For the text-containing cell, return its midpoint in [X, Y] coordinate format. 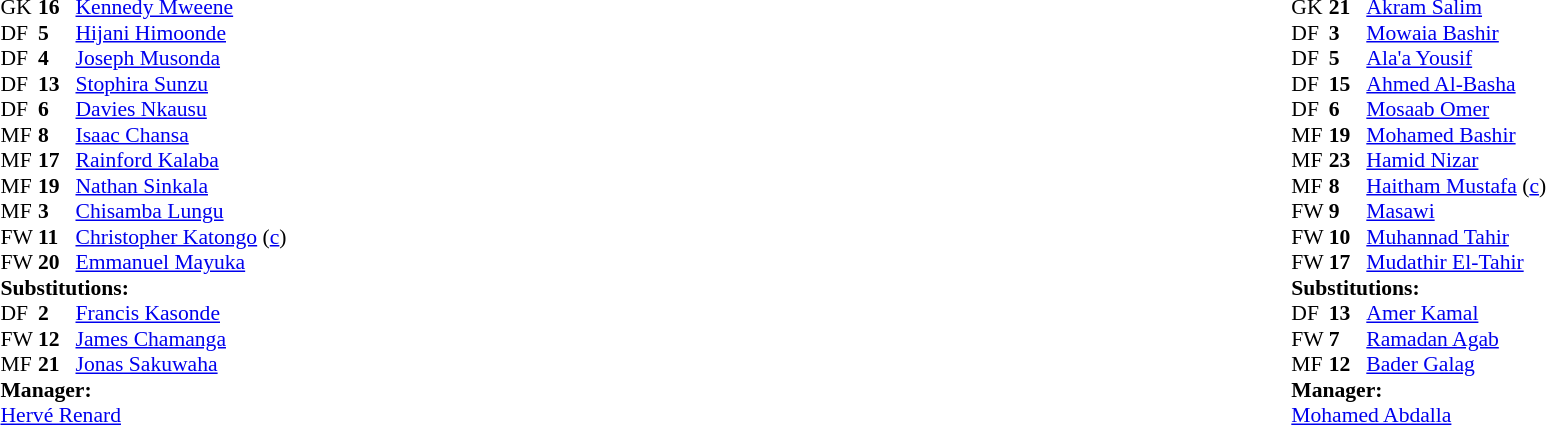
Stophira Sunzu [182, 84]
Isaac Chansa [182, 135]
4 [57, 59]
Mohamed Bashir [1456, 135]
Ramadan Agab [1456, 339]
9 [1348, 211]
James Chamanga [182, 339]
Chisamba Lungu [182, 211]
Davies Nkausu [182, 109]
Mudathir El-Tahir [1456, 263]
15 [1348, 84]
21 [57, 365]
Christopher Katongo (c) [182, 237]
20 [57, 263]
Mosaab Omer [1456, 109]
Amer Kamal [1456, 313]
Francis Kasonde [182, 313]
Nathan Sinkala [182, 186]
Jonas Sakuwaha [182, 365]
7 [1348, 339]
Bader Galag [1456, 365]
23 [1348, 161]
Hijani Himoonde [182, 33]
2 [57, 313]
Ala'a Yousif [1456, 59]
Muhannad Tahir [1456, 237]
Mowaia Bashir [1456, 33]
Rainford Kalaba [182, 161]
Haitham Mustafa (c) [1456, 186]
Masawi [1456, 211]
Hamid Nizar [1456, 161]
Emmanuel Mayuka [182, 263]
Ahmed Al-Basha [1456, 84]
Joseph Musonda [182, 59]
10 [1348, 237]
11 [57, 237]
